Return the (X, Y) coordinate for the center point of the cell that contains the specified text.  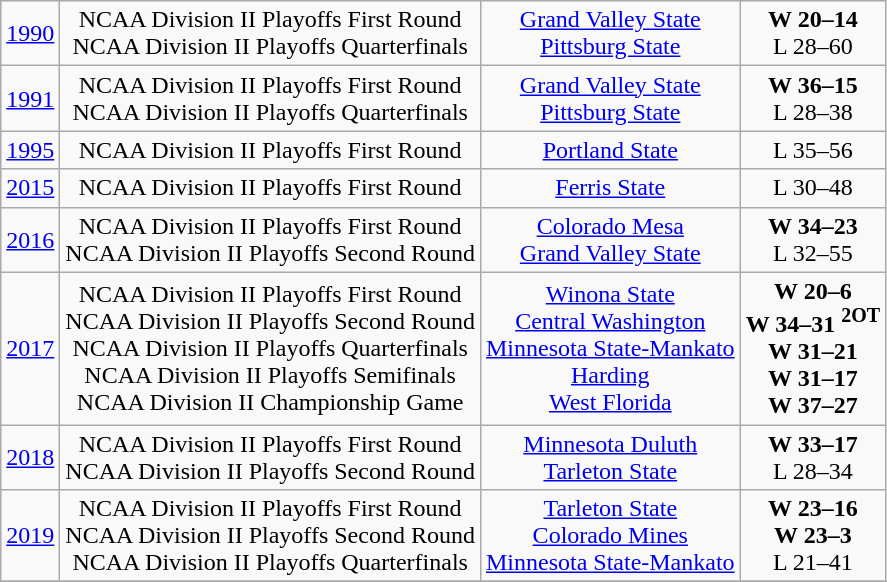
W 20–6W 34–31 2OTW 31–21W 31–17W 37–27 (813, 348)
2015 (30, 188)
2016 (30, 240)
2017 (30, 348)
W 34–23 L 32–55 (813, 240)
1990 (30, 34)
Minnesota DuluthTarleton State (610, 458)
Ferris State (610, 188)
W 20–14 L 28–60 (813, 34)
NCAA Division II Playoffs First RoundNCAA Division II Playoffs Second RoundNCAA Division II Playoffs Quarterfinals (270, 536)
W 23–16W 23–3 L 21–41 (813, 536)
2018 (30, 458)
L 30–48 (813, 188)
1991 (30, 98)
Winona StateCentral WashingtonMinnesota State-MankatoHardingWest Florida (610, 348)
2019 (30, 536)
W 36–15 L 28–38 (813, 98)
W 33–17 L 28–34 (813, 458)
Portland State (610, 150)
1995 (30, 150)
Colorado MesaGrand Valley State (610, 240)
L 35–56 (813, 150)
Tarleton StateColorado MinesMinnesota State-Mankato (610, 536)
